Extract the [X, Y] coordinate from the center of the cell holding the provided text.  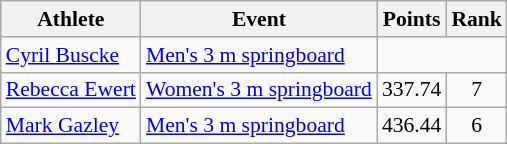
7 [476, 90]
Athlete [71, 19]
Points [412, 19]
Rebecca Ewert [71, 90]
Women's 3 m springboard [259, 90]
436.44 [412, 126]
Cyril Buscke [71, 55]
Event [259, 19]
337.74 [412, 90]
Rank [476, 19]
Mark Gazley [71, 126]
6 [476, 126]
